Locate the cell with the specified text and output its [X, Y] center coordinate. 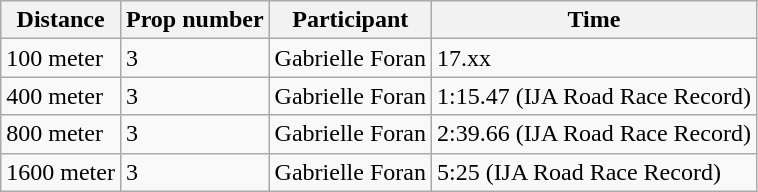
2:39.66 (IJA Road Race Record) [594, 134]
Time [594, 20]
5:25 (IJA Road Race Record) [594, 172]
400 meter [61, 96]
1600 meter [61, 172]
100 meter [61, 58]
17.xx [594, 58]
Participant [350, 20]
800 meter [61, 134]
Distance [61, 20]
1:15.47 (IJA Road Race Record) [594, 96]
Prop number [194, 20]
